Extract the (X, Y) coordinate from the center of the cell holding the provided text.  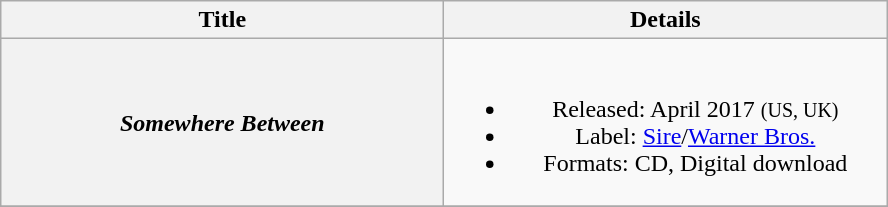
Released: April 2017 (US, UK)Label: Sire/Warner Bros.Formats: CD, Digital download (666, 122)
Details (666, 20)
Title (222, 20)
Somewhere Between (222, 122)
